Return (x, y) of the center of cell containing provided text 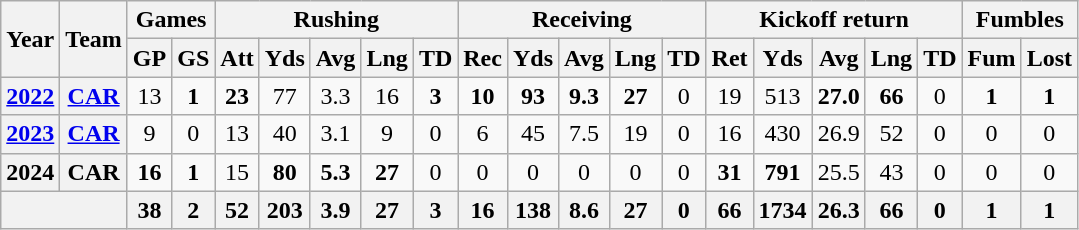
2022 (30, 96)
3.9 (336, 210)
2 (194, 210)
8.6 (584, 210)
Att (237, 58)
Receiving (582, 20)
45 (532, 134)
GP (149, 58)
Team (94, 39)
Fumbles (1020, 20)
Kickoff return (834, 20)
6 (483, 134)
Rushing (336, 20)
31 (730, 172)
26.3 (838, 210)
Ret (730, 58)
40 (284, 134)
Games (170, 20)
93 (532, 96)
791 (782, 172)
77 (284, 96)
513 (782, 96)
10 (483, 96)
2023 (30, 134)
27.0 (838, 96)
3.3 (336, 96)
38 (149, 210)
3.1 (336, 134)
Fum (992, 58)
15 (237, 172)
5.3 (336, 172)
1734 (782, 210)
80 (284, 172)
25.5 (838, 172)
43 (891, 172)
Rec (483, 58)
7.5 (584, 134)
26.9 (838, 134)
203 (284, 210)
9.3 (584, 96)
Year (30, 39)
430 (782, 134)
23 (237, 96)
GS (194, 58)
138 (532, 210)
2024 (30, 172)
Lost (1049, 58)
